Identify which cell holds the provided text, then report its (X, Y) central coordinate. 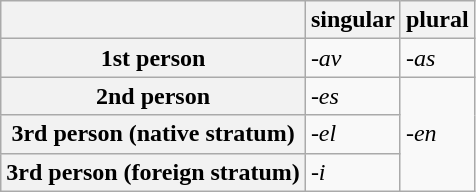
-as (437, 58)
-en (437, 134)
plural (437, 20)
-av (352, 58)
singular (352, 20)
-es (352, 96)
3rd person (native stratum) (154, 134)
1st person (154, 58)
-i (352, 172)
2nd person (154, 96)
-el (352, 134)
3rd person (foreign stratum) (154, 172)
